Return (x, y) of the center of cell containing provided text 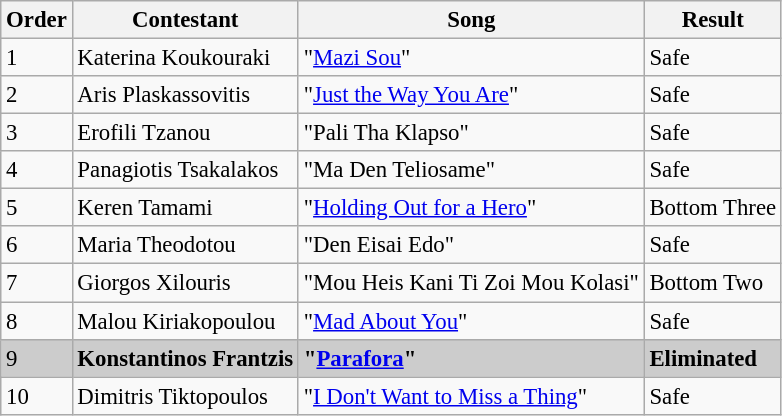
"Holding Out for a Hero" (471, 208)
"Mazi Sou" (471, 58)
8 (36, 321)
Keren Tamami (185, 208)
Bottom Two (712, 283)
"Mad About You" (471, 321)
Panagiotis Tsakalakos (185, 170)
2 (36, 95)
Aris Plaskassovitis (185, 95)
Result (712, 20)
Konstantinos Frantzis (185, 358)
"Den Eisai Edo" (471, 245)
10 (36, 396)
6 (36, 245)
"I Don't Want to Miss a Thing" (471, 396)
"Ma Den Teliosame" (471, 170)
Song (471, 20)
Malou Kiriakopoulou (185, 321)
Erofili Tzanou (185, 133)
1 (36, 58)
Katerina Koukouraki (185, 58)
Maria Theodotou (185, 245)
"Just the Way You Are" (471, 95)
"Parafora" (471, 358)
4 (36, 170)
Eliminated (712, 358)
9 (36, 358)
Order (36, 20)
"Pali Tha Klapso" (471, 133)
Bottom Three (712, 208)
Contestant (185, 20)
"Mou Heis Kani Ti Zoi Mou Kolasi" (471, 283)
Dimitris Tiktopoulos (185, 396)
3 (36, 133)
Giorgos Xilouris (185, 283)
5 (36, 208)
7 (36, 283)
